Extract the [X, Y] coordinate from the center of the cell holding the provided text.  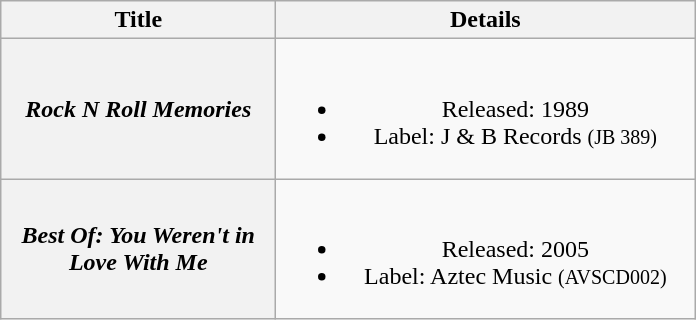
Released: 2005Label: Aztec Music (AVSCD002) [486, 249]
Title [138, 20]
Details [486, 20]
Best Of: You Weren't in Love With Me [138, 249]
Released: 1989Label: J & B Records (JB 389) [486, 109]
Rock N Roll Memories [138, 109]
